Detect which cell encompasses the target text, then output its (x, y) center coordinate. 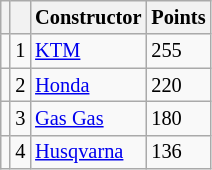
Gas Gas (88, 118)
Honda (88, 85)
180 (178, 118)
1 (20, 51)
KTM (88, 51)
2 (20, 85)
Constructor (88, 17)
255 (178, 51)
4 (20, 152)
Points (178, 17)
136 (178, 152)
3 (20, 118)
220 (178, 85)
Husqvarna (88, 152)
